Pinpoint the cell where the given text exists, returning its [X, Y] midpoint coordinate. 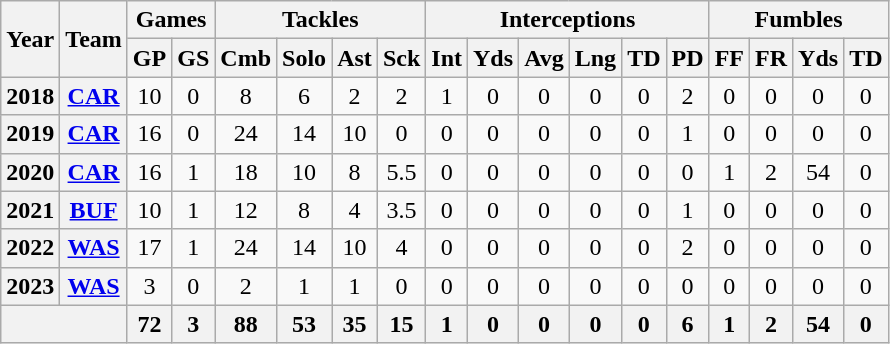
Solo [304, 58]
BUF [94, 210]
2022 [30, 248]
18 [246, 172]
3.5 [401, 210]
Team [94, 39]
Avg [544, 58]
35 [355, 324]
5.5 [401, 172]
Interceptions [568, 20]
88 [246, 324]
PD [688, 58]
Ast [355, 58]
Year [30, 39]
12 [246, 210]
Tackles [320, 20]
FF [729, 58]
Int [447, 58]
2020 [30, 172]
17 [149, 248]
Games [170, 20]
Fumbles [798, 20]
53 [304, 324]
GS [194, 58]
72 [149, 324]
2018 [30, 96]
15 [401, 324]
2021 [30, 210]
2023 [30, 286]
Lng [595, 58]
Sck [401, 58]
FR [772, 58]
GP [149, 58]
2019 [30, 134]
Cmb [246, 58]
